From the cell containing the given text, extract its center point as [x, y] coordinate. 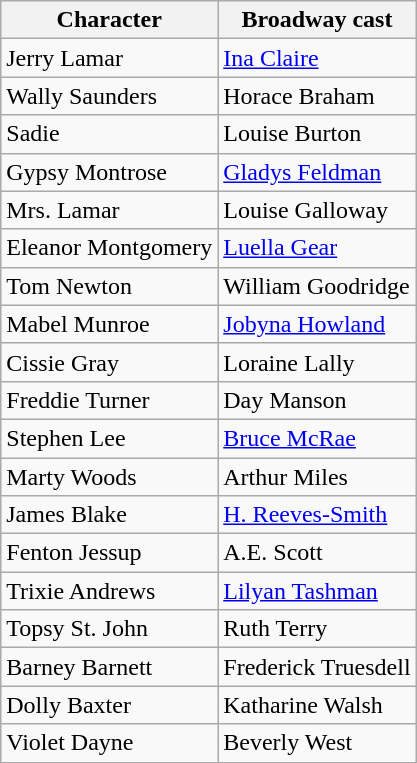
H. Reeves-Smith [317, 515]
Wally Saunders [110, 96]
Louise Burton [317, 134]
Gladys Feldman [317, 172]
Loraine Lally [317, 362]
Ina Claire [317, 58]
Louise Galloway [317, 210]
Tom Newton [110, 286]
Luella Gear [317, 248]
Jobyna Howland [317, 324]
Freddie Turner [110, 400]
Fenton Jessup [110, 553]
Mabel Munroe [110, 324]
William Goodridge [317, 286]
Frederick Truesdell [317, 667]
Violet Dayne [110, 743]
Cissie Gray [110, 362]
Sadie [110, 134]
Dolly Baxter [110, 705]
Katharine Walsh [317, 705]
Lilyan Tashman [317, 591]
Topsy St. John [110, 629]
Bruce McRae [317, 438]
Mrs. Lamar [110, 210]
A.E. Scott [317, 553]
Jerry Lamar [110, 58]
Trixie Andrews [110, 591]
Eleanor Montgomery [110, 248]
Beverly West [317, 743]
Marty Woods [110, 477]
Gypsy Montrose [110, 172]
Horace Braham [317, 96]
Broadway cast [317, 20]
Barney Barnett [110, 667]
James Blake [110, 515]
Ruth Terry [317, 629]
Arthur Miles [317, 477]
Character [110, 20]
Stephen Lee [110, 438]
Day Manson [317, 400]
